Capture the cell that displays the provided text and extract its [x, y] central coordinate. 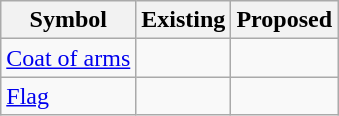
Existing [184, 20]
Symbol [68, 20]
Proposed [284, 20]
Coat of arms [68, 58]
Flag [68, 96]
